Capture the cell that displays the provided text and extract its (x, y) central coordinate. 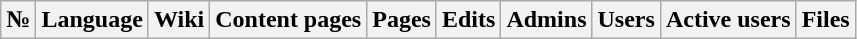
Admins (546, 20)
Pages (402, 20)
Users (626, 20)
Active users (728, 20)
Content pages (288, 20)
Language (92, 20)
Wiki (178, 20)
Edits (468, 20)
Files (826, 20)
№ (18, 20)
